Detect which cell encompasses the target text, then output its (x, y) center coordinate. 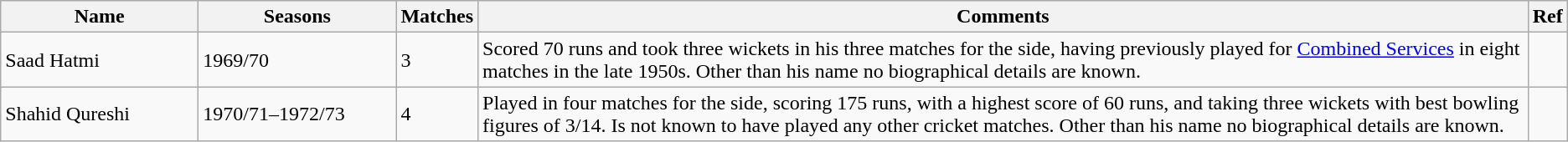
1969/70 (297, 60)
Shahid Qureshi (100, 114)
Seasons (297, 17)
Matches (437, 17)
Name (100, 17)
Saad Hatmi (100, 60)
Comments (1003, 17)
1970/71–1972/73 (297, 114)
Ref (1548, 17)
3 (437, 60)
4 (437, 114)
